Scan for the cell matching the given text and deliver its (x, y) coordinate at center. 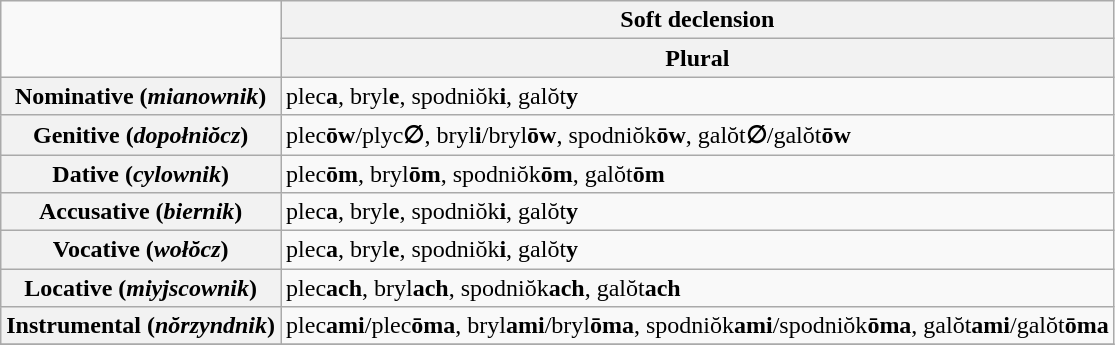
Accusative (biernik) (141, 212)
Dative (cylownik) (141, 173)
plecami/plecōma, brylami/brylōma, spodniŏkami/spodniŏkōma, galŏtami/galŏtōma (698, 326)
Soft declension (698, 20)
plecōm, brylōm, spodniŏkōm, galŏtōm (698, 173)
Nominative (mianownik) (141, 96)
plecach, brylach, spodniŏkach, galŏtach (698, 288)
Instrumental (nŏrzyndnik) (141, 326)
Locative (miyjscownik) (141, 288)
Plural (698, 58)
plecōw/plyc∅, bryli/brylōw, spodniŏkōw, galŏt∅/galŏtōw (698, 135)
Vocative (wołŏcz) (141, 250)
Genitive (dopołniŏcz) (141, 135)
